Identify which cell holds the provided text, then report its [x, y] central coordinate. 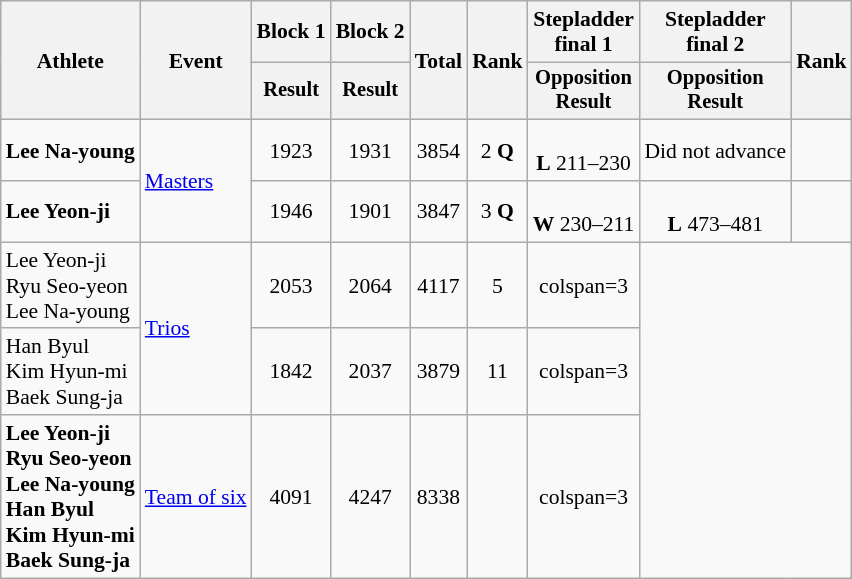
Lee Na-young [70, 150]
1901 [370, 212]
1946 [292, 212]
Stepladderfinal 2 [715, 32]
Lee Yeon-jiRyu Seo-yeonLee Na-young [70, 286]
2053 [292, 286]
L 473–481 [715, 212]
Stepladderfinal 1 [584, 32]
1923 [292, 150]
Lee Yeon-ji [70, 212]
L 211–230 [584, 150]
3 Q [498, 212]
1842 [292, 372]
Total [438, 60]
2064 [370, 286]
Block 2 [370, 32]
Masters [196, 181]
Lee Yeon-jiRyu Seo-yeonLee Na-youngHan ByulKim Hyun-miBaek Sung-ja [70, 496]
4117 [438, 286]
Athlete [70, 60]
Team of six [196, 496]
3879 [438, 372]
Block 1 [292, 32]
5 [498, 286]
8338 [438, 496]
3847 [438, 212]
3854 [438, 150]
4091 [292, 496]
2 Q [498, 150]
Trios [196, 328]
Event [196, 60]
4247 [370, 496]
W 230–211 [584, 212]
Did not advance [715, 150]
Han ByulKim Hyun-miBaek Sung-ja [70, 372]
11 [498, 372]
1931 [370, 150]
2037 [370, 372]
